Output the [X, Y] coordinate of the center of the cell containing the given text.  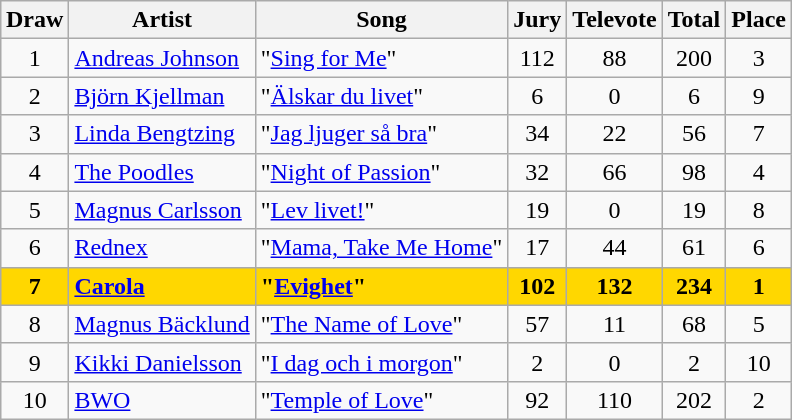
112 [538, 58]
22 [614, 134]
Magnus Bäcklund [162, 324]
202 [694, 400]
11 [614, 324]
44 [614, 248]
Total [694, 20]
56 [694, 134]
"The Name of Love" [381, 324]
Carola [162, 286]
"I dag och i morgon" [381, 362]
Song [381, 20]
Jury [538, 20]
"Sing for Me" [381, 58]
"Night of Passion" [381, 172]
68 [694, 324]
34 [538, 134]
234 [694, 286]
98 [694, 172]
"Älskar du livet" [381, 96]
92 [538, 400]
132 [614, 286]
Place [759, 20]
57 [538, 324]
66 [614, 172]
Linda Bengtzing [162, 134]
Andreas Johnson [162, 58]
"Mama, Take Me Home" [381, 248]
200 [694, 58]
Rednex [162, 248]
Televote [614, 20]
17 [538, 248]
110 [614, 400]
88 [614, 58]
32 [538, 172]
Draw [34, 20]
Magnus Carlsson [162, 210]
Artist [162, 20]
Kikki Danielsson [162, 362]
61 [694, 248]
Björn Kjellman [162, 96]
102 [538, 286]
"Temple of Love" [381, 400]
"Jag ljuger så bra" [381, 134]
BWO [162, 400]
"Lev livet!" [381, 210]
The Poodles [162, 172]
"Evighet" [381, 286]
